Locate the cell with the specified text and output its (X, Y) center coordinate. 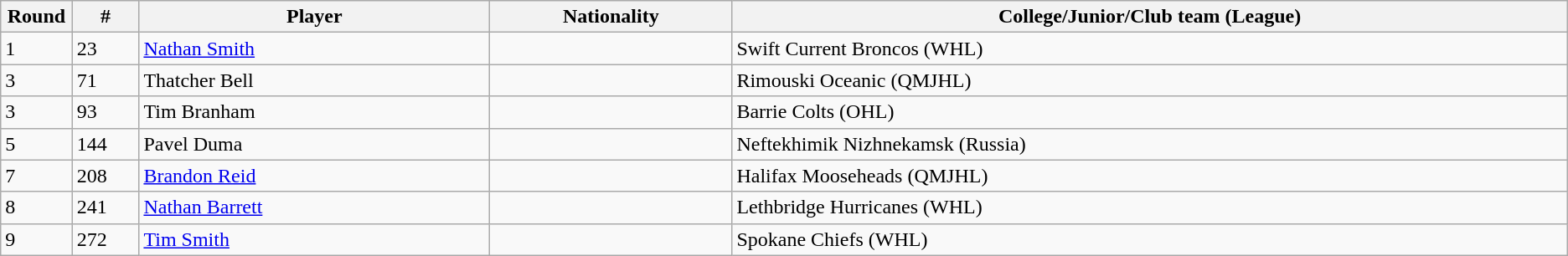
Nathan Barrett (315, 207)
Lethbridge Hurricanes (WHL) (1149, 207)
23 (106, 49)
Barrie Colts (OHL) (1149, 112)
Pavel Duma (315, 144)
144 (106, 144)
5 (37, 144)
272 (106, 239)
Nathan Smith (315, 49)
Nationality (611, 17)
71 (106, 80)
Tim Smith (315, 239)
Tim Branham (315, 112)
208 (106, 176)
8 (37, 207)
Rimouski Oceanic (QMJHL) (1149, 80)
241 (106, 207)
Neftekhimik Nizhnekamsk (Russia) (1149, 144)
93 (106, 112)
Swift Current Broncos (WHL) (1149, 49)
College/Junior/Club team (League) (1149, 17)
Brandon Reid (315, 176)
# (106, 17)
Player (315, 17)
Halifax Mooseheads (QMJHL) (1149, 176)
Round (37, 17)
7 (37, 176)
Thatcher Bell (315, 80)
9 (37, 239)
Spokane Chiefs (WHL) (1149, 239)
1 (37, 49)
